Return the (x, y) coordinate for the center point of the cell that contains the specified text.  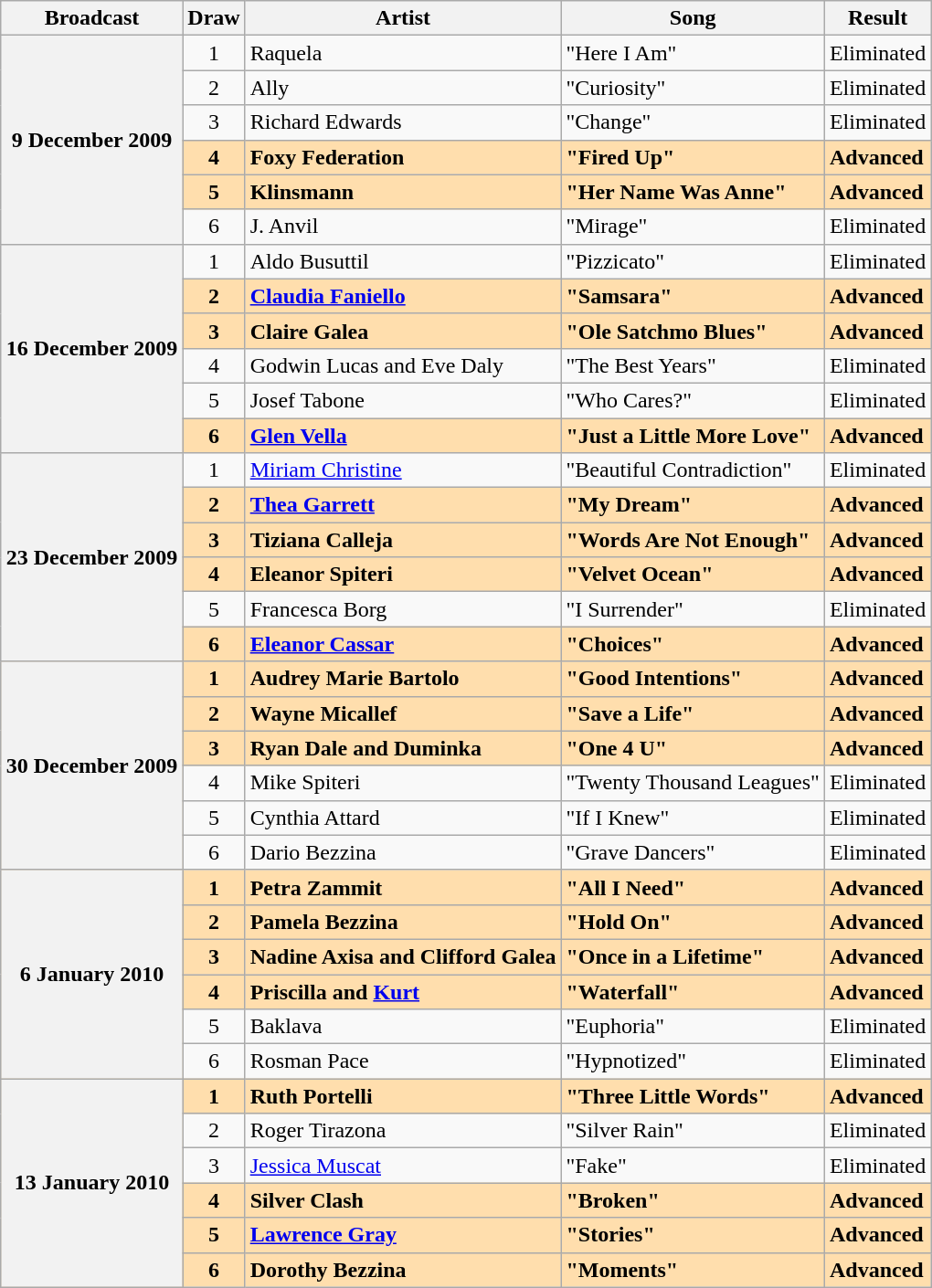
Ruth Portelli (403, 1096)
Richard Edwards (403, 122)
Artist (403, 18)
"Good Intentions" (693, 679)
Foxy Federation (403, 157)
Draw (214, 18)
"Choices" (693, 644)
Lawrence Gray (403, 1235)
"Pizzicato" (693, 261)
Broadcast (91, 18)
"If I Knew" (693, 818)
"Fake" (693, 1166)
Miriam Christine (403, 470)
30 December 2009 (91, 765)
Result (877, 18)
"Stories" (693, 1235)
Claire Galea (403, 331)
Godwin Lucas and Eve Daly (403, 365)
"Change" (693, 122)
"Grave Dancers" (693, 852)
"The Best Years" (693, 365)
"Twenty Thousand Leagues" (693, 783)
Glen Vella (403, 436)
"Just a Little More Love" (693, 436)
"Mirage" (693, 227)
"Her Name Was Anne" (693, 192)
"Waterfall" (693, 991)
Raquela (403, 53)
"All I Need" (693, 887)
"I Surrender" (693, 609)
Wayne Micallef (403, 713)
Baklava (403, 1027)
J. Anvil (403, 227)
"Once in a Lifetime" (693, 956)
23 December 2009 (91, 557)
Priscilla and Kurt (403, 991)
13 January 2010 (91, 1183)
"Fired Up" (693, 157)
"Beautiful Contradiction" (693, 470)
Nadine Axisa and Clifford Galea (403, 956)
Rosman Pace (403, 1061)
Jessica Muscat (403, 1166)
Thea Garrett (403, 505)
Silver Clash (403, 1200)
"Velvet Ocean" (693, 575)
"My Dream" (693, 505)
Petra Zammit (403, 887)
Tiziana Calleja (403, 540)
Eleanor Cassar (403, 644)
Josef Tabone (403, 400)
Pamela Bezzina (403, 922)
Dario Bezzina (403, 852)
"Curiosity" (693, 88)
Eleanor Spiteri (403, 575)
Mike Spiteri (403, 783)
6 January 2010 (91, 974)
"One 4 U" (693, 748)
"Here I Am" (693, 53)
"Ole Satchmo Blues" (693, 331)
Song (693, 18)
"Hypnotized" (693, 1061)
Roger Tirazona (403, 1131)
"Euphoria" (693, 1027)
Cynthia Attard (403, 818)
"Broken" (693, 1200)
"Words Are Not Enough" (693, 540)
16 December 2009 (91, 348)
9 December 2009 (91, 140)
Dorothy Bezzina (403, 1270)
Audrey Marie Bartolo (403, 679)
Ryan Dale and Duminka (403, 748)
"Silver Rain" (693, 1131)
Claudia Faniello (403, 296)
"Save a Life" (693, 713)
"Hold On" (693, 922)
Francesca Borg (403, 609)
"Three Little Words" (693, 1096)
"Who Cares?" (693, 400)
"Moments" (693, 1270)
Aldo Busuttil (403, 261)
"Samsara" (693, 296)
Klinsmann (403, 192)
Ally (403, 88)
